For the text-containing cell, return its midpoint in [x, y] coordinate format. 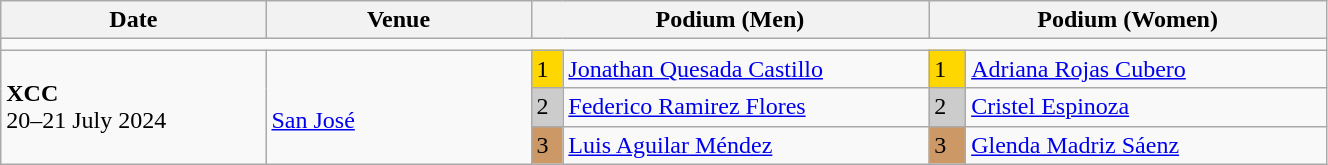
Federico Ramirez Flores [746, 107]
Jonathan Quesada Castillo [746, 69]
Cristel Espinoza [1146, 107]
Luis Aguilar Méndez [746, 145]
Podium (Women) [1128, 20]
Adriana Rojas Cubero [1146, 69]
San José [398, 107]
Glenda Madriz Sáenz [1146, 145]
Date [134, 20]
XCC 20–21 July 2024 [134, 107]
Venue [398, 20]
Podium (Men) [730, 20]
